Provide the [x, y] coordinate of the cell's center where the given text is located.  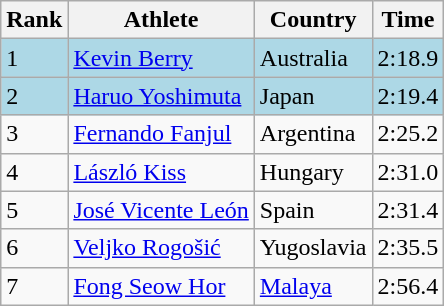
Australia [313, 58]
7 [34, 286]
2:19.4 [408, 96]
2 [34, 96]
Time [408, 20]
Kevin Berry [161, 58]
6 [34, 248]
2:56.4 [408, 286]
Yugoslavia [313, 248]
Spain [313, 210]
José Vicente León [161, 210]
2:25.2 [408, 134]
2:31.4 [408, 210]
Athlete [161, 20]
2:18.9 [408, 58]
Hungary [313, 172]
2:31.0 [408, 172]
3 [34, 134]
Malaya [313, 286]
Haruo Yoshimuta [161, 96]
Veljko Rogošić [161, 248]
Country [313, 20]
1 [34, 58]
2:35.5 [408, 248]
László Kiss [161, 172]
4 [34, 172]
Japan [313, 96]
Fong Seow Hor [161, 286]
Rank [34, 20]
Fernando Fanjul [161, 134]
5 [34, 210]
Argentina [313, 134]
